Capture the cell that displays the provided text and extract its [X, Y] central coordinate. 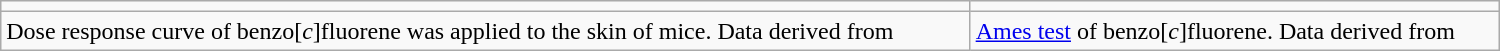
Dose response curve of benzo[c]fluorene was applied to the skin of mice. Data derived from [486, 31]
Ames test of benzo[c]fluorene. Data derived from [1234, 31]
